Provide the [X, Y] coordinate of the cell's center where the given text is located.  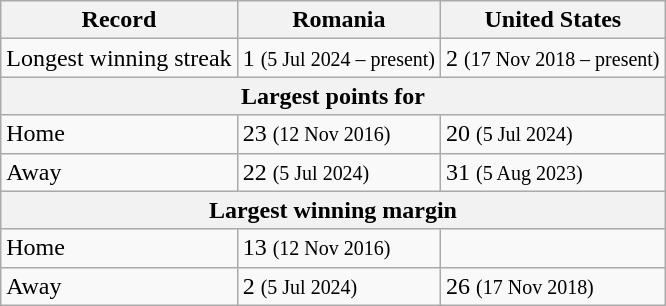
26 (17 Nov 2018) [554, 286]
Romania [338, 20]
2 (17 Nov 2018 – present) [554, 58]
Record [119, 20]
20 (5 Jul 2024) [554, 134]
Longest winning streak [119, 58]
13 (12 Nov 2016) [338, 248]
2 (5 Jul 2024) [338, 286]
United States [554, 20]
Largest points for [333, 96]
23 (12 Nov 2016) [338, 134]
22 (5 Jul 2024) [338, 172]
1 (5 Jul 2024 – present) [338, 58]
Largest winning margin [333, 210]
31 (5 Aug 2023) [554, 172]
